For the text-containing cell, return its midpoint in (X, Y) coordinate format. 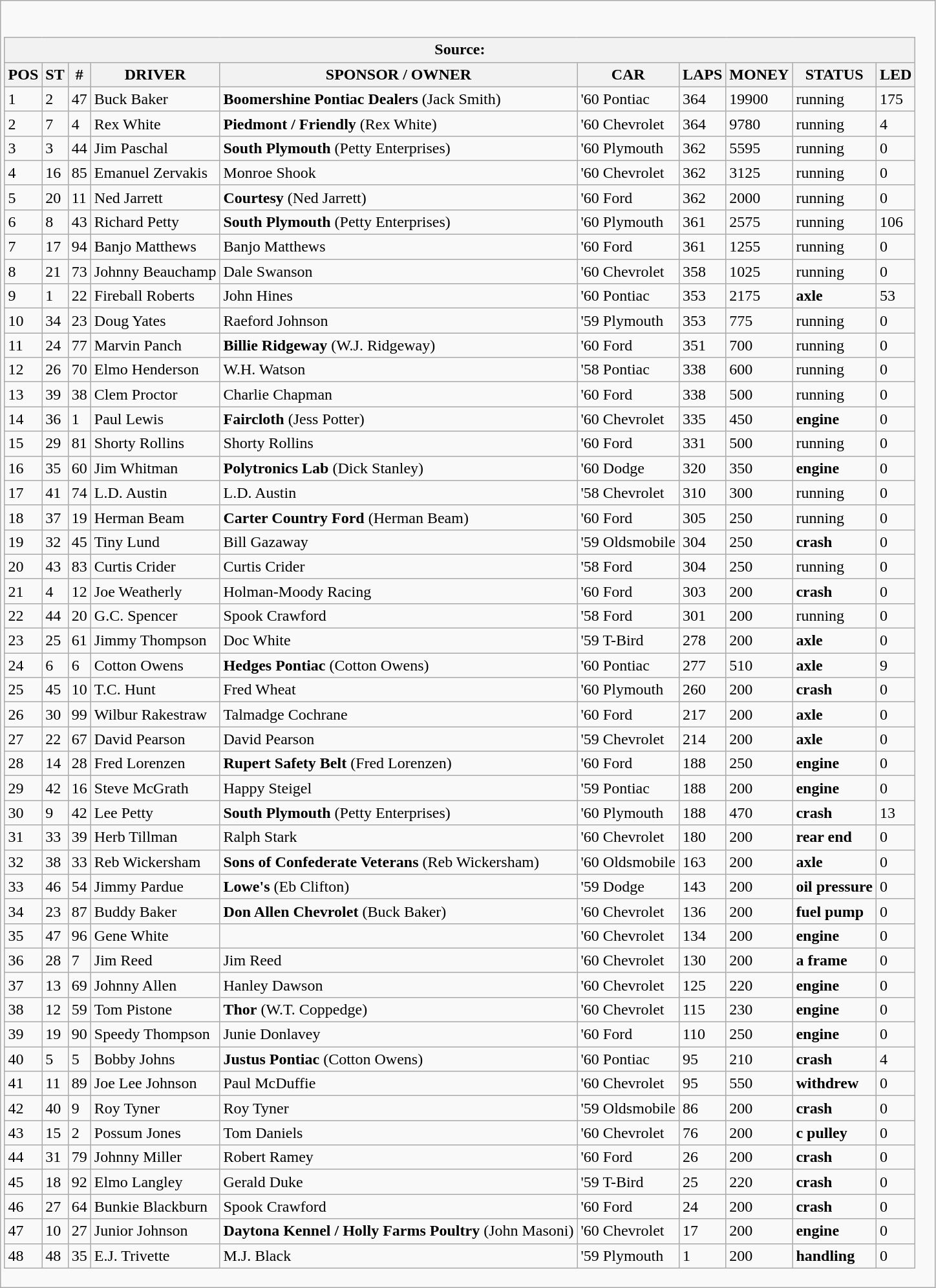
53 (895, 296)
260 (702, 690)
ST (55, 74)
Tom Daniels (398, 1133)
c pulley (835, 1133)
350 (759, 468)
handling (835, 1256)
Jimmy Pardue (155, 886)
136 (702, 911)
Jim Whitman (155, 468)
Clem Proctor (155, 394)
Paul Lewis (155, 419)
Marvin Panch (155, 345)
230 (759, 1009)
775 (759, 321)
Johnny Miller (155, 1157)
214 (702, 739)
Bunkie Blackburn (155, 1207)
180 (702, 837)
withdrew (835, 1084)
Polytronics Lab (Dick Stanley) (398, 468)
Bill Gazaway (398, 542)
320 (702, 468)
134 (702, 936)
210 (759, 1059)
Wilbur Rakestraw (155, 714)
Robert Ramey (398, 1157)
217 (702, 714)
'59 Pontiac (628, 788)
Billie Ridgeway (W.J. Ridgeway) (398, 345)
Charlie Chapman (398, 394)
'59 Chevrolet (628, 739)
87 (79, 911)
79 (79, 1157)
MONEY (759, 74)
LAPS (702, 74)
76 (702, 1133)
92 (79, 1182)
Gerald Duke (398, 1182)
Monroe Shook (398, 173)
Tom Pistone (155, 1009)
70 (79, 370)
Rupert Safety Belt (Fred Lorenzen) (398, 764)
Dale Swanson (398, 272)
96 (79, 936)
DRIVER (155, 74)
54 (79, 886)
oil pressure (835, 886)
2000 (759, 197)
Johnny Beauchamp (155, 272)
303 (702, 591)
2575 (759, 222)
Elmo Henderson (155, 370)
'58 Pontiac (628, 370)
115 (702, 1009)
Reb Wickersham (155, 862)
3125 (759, 173)
Tiny Lund (155, 542)
SPONSOR / OWNER (398, 74)
175 (895, 99)
Lee Petty (155, 813)
83 (79, 566)
Source: (460, 50)
600 (759, 370)
163 (702, 862)
19900 (759, 99)
5595 (759, 148)
85 (79, 173)
Hedges Pontiac (Cotton Owens) (398, 665)
59 (79, 1009)
Elmo Langley (155, 1182)
Cotton Owens (155, 665)
Joe Lee Johnson (155, 1084)
Speedy Thompson (155, 1035)
94 (79, 247)
Junie Donlavey (398, 1035)
Richard Petty (155, 222)
60 (79, 468)
CAR (628, 74)
Jim Paschal (155, 148)
Joe Weatherly (155, 591)
Buck Baker (155, 99)
STATUS (835, 74)
74 (79, 493)
700 (759, 345)
130 (702, 960)
310 (702, 493)
'60 Oldsmobile (628, 862)
Possum Jones (155, 1133)
Emanuel Zervakis (155, 173)
'60 Dodge (628, 468)
73 (79, 272)
301 (702, 616)
305 (702, 517)
a frame (835, 960)
Junior Johnson (155, 1231)
Herb Tillman (155, 837)
Jimmy Thompson (155, 641)
Ned Jarrett (155, 197)
Daytona Kennel / Holly Farms Poultry (John Masoni) (398, 1231)
Boomershine Pontiac Dealers (Jack Smith) (398, 99)
86 (702, 1108)
1255 (759, 247)
90 (79, 1035)
331 (702, 444)
Don Allen Chevrolet (Buck Baker) (398, 911)
G.C. Spencer (155, 616)
LED (895, 74)
rear end (835, 837)
Carter Country Ford (Herman Beam) (398, 517)
Doug Yates (155, 321)
106 (895, 222)
Talmadge Cochrane (398, 714)
110 (702, 1035)
Ralph Stark (398, 837)
77 (79, 345)
81 (79, 444)
450 (759, 419)
John Hines (398, 296)
Fred Wheat (398, 690)
Raeford Johnson (398, 321)
550 (759, 1084)
E.J. Trivette (155, 1256)
1025 (759, 272)
Piedmont / Friendly (Rex White) (398, 123)
Herman Beam (155, 517)
Justus Pontiac (Cotton Owens) (398, 1059)
Rex White (155, 123)
Steve McGrath (155, 788)
W.H. Watson (398, 370)
143 (702, 886)
Hanley Dawson (398, 985)
Fred Lorenzen (155, 764)
125 (702, 985)
358 (702, 272)
POS (23, 74)
99 (79, 714)
Buddy Baker (155, 911)
Thor (W.T. Coppedge) (398, 1009)
Fireball Roberts (155, 296)
278 (702, 641)
'59 Dodge (628, 886)
470 (759, 813)
Happy Steigel (398, 788)
# (79, 74)
Doc White (398, 641)
Holman-Moody Racing (398, 591)
T.C. Hunt (155, 690)
Bobby Johns (155, 1059)
M.J. Black (398, 1256)
510 (759, 665)
64 (79, 1207)
Lowe's (Eb Clifton) (398, 886)
61 (79, 641)
67 (79, 739)
fuel pump (835, 911)
Gene White (155, 936)
300 (759, 493)
Courtesy (Ned Jarrett) (398, 197)
335 (702, 419)
Faircloth (Jess Potter) (398, 419)
Sons of Confederate Veterans (Reb Wickersham) (398, 862)
69 (79, 985)
9780 (759, 123)
Johnny Allen (155, 985)
89 (79, 1084)
'58 Chevrolet (628, 493)
Paul McDuffie (398, 1084)
277 (702, 665)
2175 (759, 296)
351 (702, 345)
